Determine the [X, Y] coordinate at the center of the cell enclosing the given text.  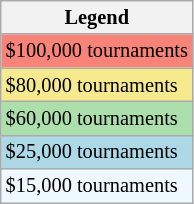
$15,000 tournaments [97, 186]
$60,000 tournaments [97, 118]
$25,000 tournaments [97, 152]
Legend [97, 17]
$80,000 tournaments [97, 85]
$100,000 tournaments [97, 51]
